From the cell containing the given text, extract its center point as (x, y) coordinate. 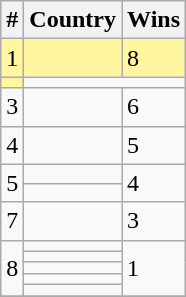
Country (73, 20)
6 (154, 107)
# (12, 20)
7 (12, 221)
Wins (154, 20)
